Find where the given text appears and provide that cell's center as (x, y) coordinate. 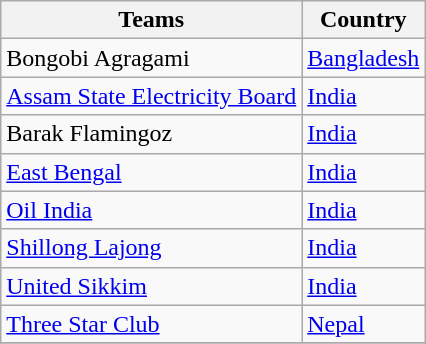
Nepal (364, 324)
Teams (152, 20)
Country (364, 20)
Bangladesh (364, 58)
Oil India (152, 210)
Barak Flamingoz (152, 134)
Shillong Lajong (152, 248)
East Bengal (152, 172)
Assam State Electricity Board (152, 96)
United Sikkim (152, 286)
Three Star Club (152, 324)
Bongobi Agragami (152, 58)
